Search for the cell housing the specified text and yield its (x, y) center coordinate. 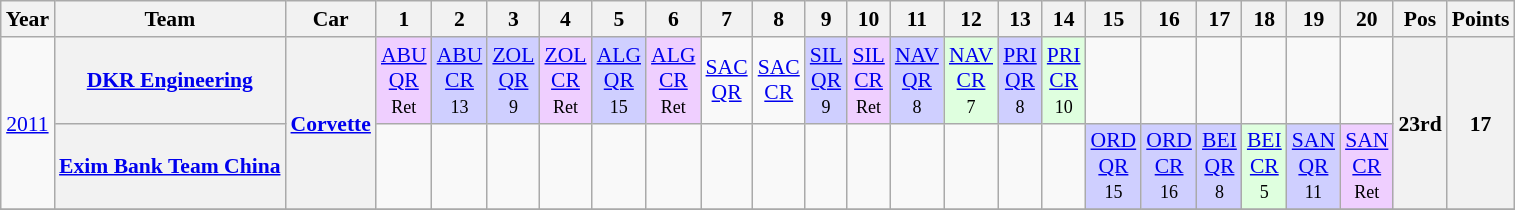
SANQR11 (1314, 166)
Team (170, 19)
ABUQRRet (404, 80)
SANCRRet (1366, 166)
Exim Bank Team China (170, 166)
SILCRRet (868, 80)
ALGCRRet (673, 80)
2011 (28, 124)
Pos (1420, 19)
23rd (1420, 124)
12 (971, 19)
18 (1264, 19)
ORDCR16 (1169, 166)
ABUCR13 (460, 80)
19 (1314, 19)
6 (673, 19)
20 (1366, 19)
ALGQR15 (619, 80)
PRIQR8 (1020, 80)
13 (1020, 19)
NAVQR8 (917, 80)
14 (1064, 19)
PRICR10 (1064, 80)
8 (779, 19)
10 (868, 19)
3 (513, 19)
16 (1169, 19)
NAVCR7 (971, 80)
SACQR (727, 80)
2 (460, 19)
15 (1114, 19)
1 (404, 19)
DKR Engineering (170, 80)
ZOLQR9 (513, 80)
ZOLCRRet (565, 80)
4 (565, 19)
7 (727, 19)
Year (28, 19)
SILQR9 (826, 80)
9 (826, 19)
BEIQR8 (1220, 166)
ORDQR15 (1114, 166)
BEICR5 (1264, 166)
Car (331, 19)
Points (1481, 19)
11 (917, 19)
SACCR (779, 80)
Corvette (331, 124)
5 (619, 19)
